Identify which cell holds the provided text, then report its [x, y] central coordinate. 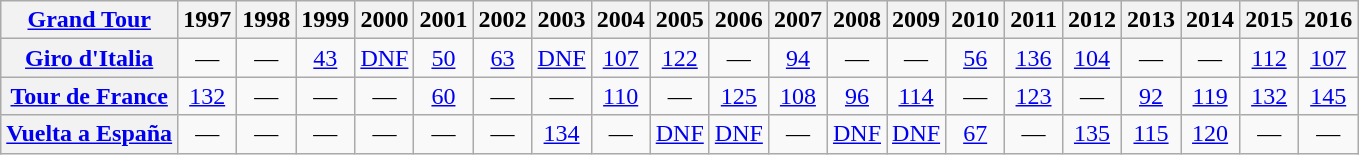
134 [562, 134]
2003 [562, 20]
145 [1328, 96]
1997 [208, 20]
92 [1150, 96]
104 [1092, 58]
136 [1034, 58]
122 [680, 58]
2005 [680, 20]
2004 [620, 20]
119 [1210, 96]
67 [976, 134]
125 [738, 96]
2006 [738, 20]
60 [444, 96]
Vuelta a España [90, 134]
1999 [326, 20]
Tour de France [90, 96]
120 [1210, 134]
108 [798, 96]
2009 [916, 20]
2002 [502, 20]
2007 [798, 20]
2010 [976, 20]
2014 [1210, 20]
115 [1150, 134]
Giro d'Italia [90, 58]
1998 [266, 20]
50 [444, 58]
Grand Tour [90, 20]
2001 [444, 20]
56 [976, 58]
2012 [1092, 20]
112 [1270, 58]
110 [620, 96]
96 [856, 96]
2016 [1328, 20]
114 [916, 96]
43 [326, 58]
94 [798, 58]
2011 [1034, 20]
123 [1034, 96]
2013 [1150, 20]
135 [1092, 134]
2015 [1270, 20]
2000 [384, 20]
63 [502, 58]
2008 [856, 20]
